Provide the (X, Y) coordinate of the cell's center where the given text is located.  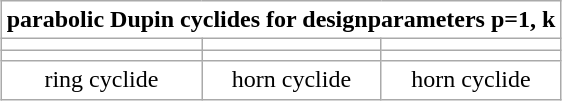
parabolic Dupin cyclides for designparameters p=1, k (281, 20)
ring cyclide (101, 80)
